Determine the [x, y] coordinate at the center of the cell enclosing the given text.  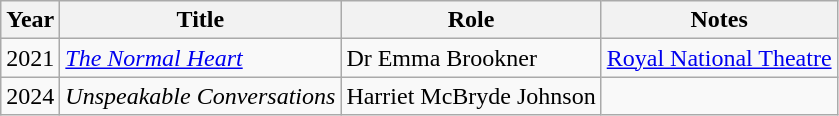
Dr Emma Brookner [471, 58]
The Normal Heart [200, 58]
Notes [719, 20]
2021 [30, 58]
Unspeakable Conversations [200, 96]
Royal National Theatre [719, 58]
Year [30, 20]
Title [200, 20]
Role [471, 20]
2024 [30, 96]
Harriet McBryde Johnson [471, 96]
